Identify which cell holds the provided text, then report its (x, y) central coordinate. 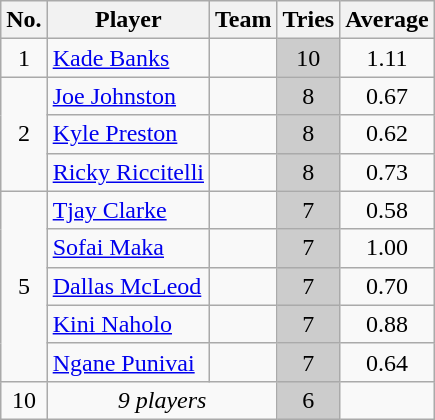
Ngane Punivai (128, 362)
1.00 (388, 248)
Kyle Preston (128, 134)
Joe Johnston (128, 96)
Dallas McLeod (128, 286)
Tries (308, 20)
0.58 (388, 210)
No. (24, 20)
0.88 (388, 324)
1 (24, 58)
2 (24, 134)
Average (388, 20)
Player (128, 20)
Kini Naholo (128, 324)
5 (24, 286)
9 players (162, 400)
Tjay Clarke (128, 210)
Kade Banks (128, 58)
0.70 (388, 286)
0.67 (388, 96)
6 (308, 400)
1.11 (388, 58)
0.64 (388, 362)
0.73 (388, 172)
Sofai Maka (128, 248)
0.62 (388, 134)
Team (244, 20)
Ricky Riccitelli (128, 172)
